Search for the cell housing the specified text and yield its (X, Y) center coordinate. 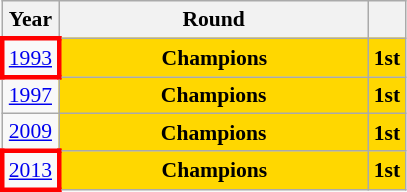
Year (30, 20)
2013 (30, 170)
2009 (30, 132)
1997 (30, 96)
Round (214, 20)
1993 (30, 58)
